Detect which cell encompasses the target text, then output its (x, y) center coordinate. 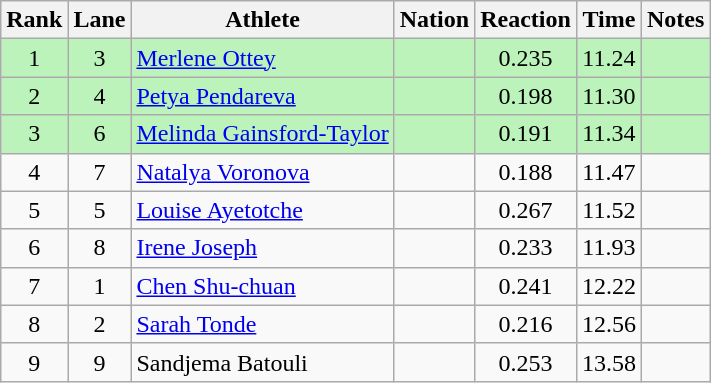
11.52 (608, 210)
11.30 (608, 96)
Time (608, 20)
Rank (34, 20)
Natalya Voronova (262, 172)
Sarah Tonde (262, 324)
0.253 (526, 362)
Nation (434, 20)
Irene Joseph (262, 248)
13.58 (608, 362)
0.241 (526, 286)
0.235 (526, 58)
11.24 (608, 58)
0.198 (526, 96)
Sandjema Batouli (262, 362)
Merlene Ottey (262, 58)
Melinda Gainsford-Taylor (262, 134)
Petya Pendareva (262, 96)
0.191 (526, 134)
12.56 (608, 324)
Athlete (262, 20)
0.216 (526, 324)
11.47 (608, 172)
12.22 (608, 286)
Lane (100, 20)
Notes (675, 20)
0.267 (526, 210)
Louise Ayetotche (262, 210)
0.233 (526, 248)
0.188 (526, 172)
Chen Shu-chuan (262, 286)
11.34 (608, 134)
11.93 (608, 248)
Reaction (526, 20)
